Extract the [X, Y] coordinate from the center of the cell holding the provided text.  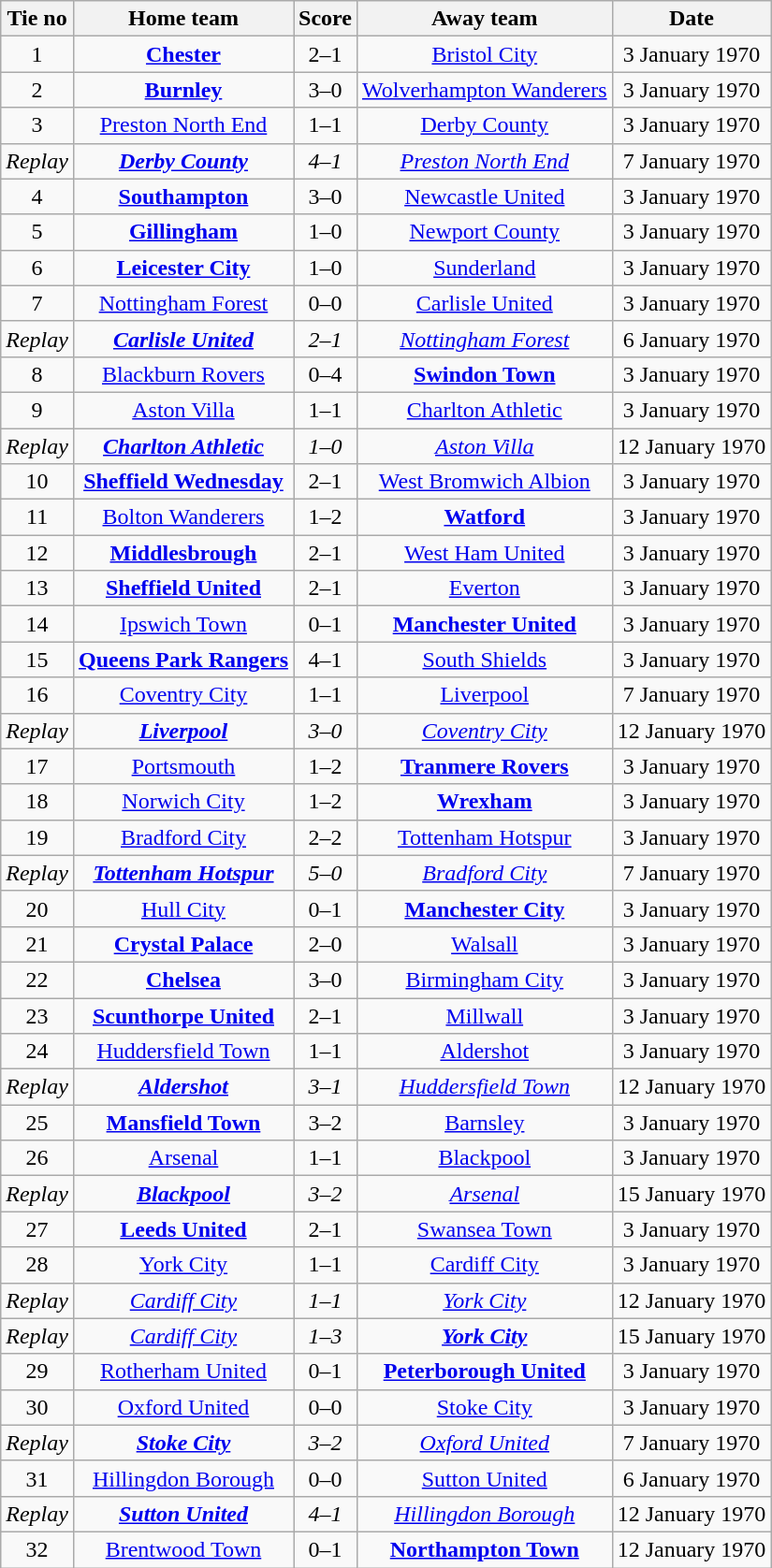
Scunthorpe United [183, 1015]
17 [37, 766]
31 [37, 1478]
Southampton [183, 196]
2–2 [326, 837]
2–0 [326, 944]
12 [37, 553]
Chester [183, 54]
Leeds United [183, 1229]
1–3 [326, 1336]
26 [37, 1158]
Ipswich Town [183, 624]
Middlesbrough [183, 553]
Mansfield Town [183, 1123]
18 [37, 802]
Swindon Town [485, 374]
0–4 [326, 374]
28 [37, 1265]
Tie no [37, 19]
3 [37, 125]
Leicester City [183, 268]
Crystal Palace [183, 944]
Walsall [485, 944]
Manchester City [485, 908]
Chelsea [183, 980]
Newport County [485, 232]
24 [37, 1052]
Sheffield Wednesday [183, 482]
4 [37, 196]
2 [37, 90]
South Shields [485, 660]
7 [37, 303]
Wrexham [485, 802]
Birmingham City [485, 980]
25 [37, 1123]
14 [37, 624]
Blackburn Rovers [183, 374]
20 [37, 908]
Score [326, 19]
Newcastle United [485, 196]
Peterborough United [485, 1372]
Manchester United [485, 624]
15 [37, 660]
Away team [485, 19]
5 [37, 232]
Everton [485, 588]
5–0 [326, 873]
19 [37, 837]
21 [37, 944]
West Ham United [485, 553]
Watford [485, 517]
Bristol City [485, 54]
9 [37, 410]
29 [37, 1372]
32 [37, 1549]
Home team [183, 19]
Bolton Wanderers [183, 517]
West Bromwich Albion [485, 482]
Tranmere Rovers [485, 766]
13 [37, 588]
6 [37, 268]
Rotherham United [183, 1372]
23 [37, 1015]
Northampton Town [485, 1549]
Gillingham [183, 232]
Sunderland [485, 268]
27 [37, 1229]
Date [692, 19]
Norwich City [183, 802]
Millwall [485, 1015]
Swansea Town [485, 1229]
Portsmouth [183, 766]
Barnsley [485, 1123]
22 [37, 980]
1 [37, 54]
11 [37, 517]
Queens Park Rangers [183, 660]
Brentwood Town [183, 1549]
Hull City [183, 908]
Burnley [183, 90]
8 [37, 374]
10 [37, 482]
30 [37, 1407]
Sheffield United [183, 588]
3–1 [326, 1087]
Wolverhampton Wanderers [485, 90]
16 [37, 695]
